Return the [x, y] coordinate for the center point of the cell that contains the specified text.  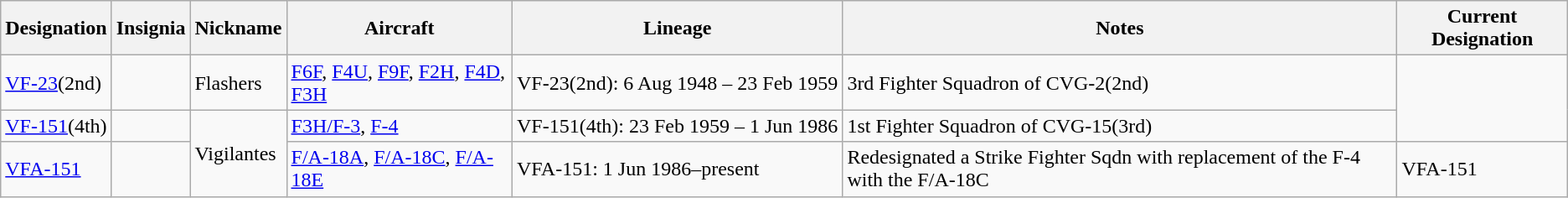
Current Designation [1483, 29]
Designation [56, 29]
Flashers [238, 82]
Lineage [677, 29]
F3H/F-3, F-4 [399, 126]
Nickname [238, 29]
Redesignated a Strike Fighter Sqdn with replacement of the F-4 with the F/A-18C [1120, 169]
3rd Fighter Squadron of CVG-2(2nd) [1120, 82]
Vigilantes [238, 153]
VF-151(4th) [56, 126]
F/A-18A, F/A-18C, F/A-18E [399, 169]
Aircraft [399, 29]
VF-23(2nd): 6 Aug 1948 – 23 Feb 1959 [677, 82]
Insignia [151, 29]
F6F, F4U, F9F, F2H, F4D, F3H [399, 82]
VF-151(4th): 23 Feb 1959 – 1 Jun 1986 [677, 126]
Notes [1120, 29]
VFA-151: 1 Jun 1986–present [677, 169]
VF-23(2nd) [56, 82]
1st Fighter Squadron of CVG-15(3rd) [1120, 126]
